From the cell containing the given text, extract its center point as [X, Y] coordinate. 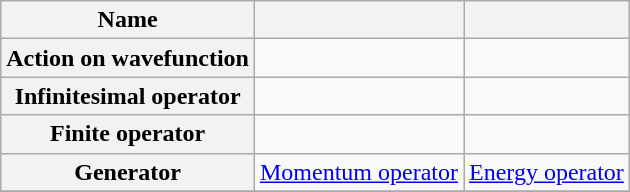
Momentum operator [358, 172]
Finite operator [128, 134]
Name [128, 20]
Infinitesimal operator [128, 96]
Generator [128, 172]
Energy operator [547, 172]
Action on wavefunction [128, 58]
